For the text-containing cell, return its midpoint in (X, Y) coordinate format. 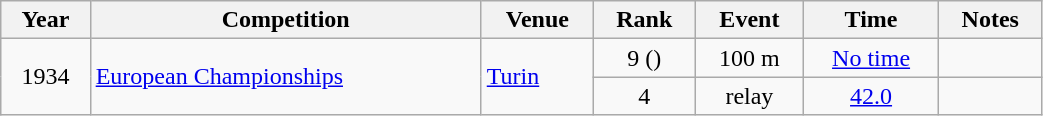
European Championships (286, 77)
Notes (990, 20)
No time (872, 58)
relay (750, 96)
Year (46, 20)
Competition (286, 20)
9 () (645, 58)
1934 (46, 77)
Time (872, 20)
Rank (645, 20)
42.0 (872, 96)
Venue (537, 20)
Event (750, 20)
100 m (750, 58)
Turin (537, 77)
4 (645, 96)
